Find where the given text appears and provide that cell's center as (x, y) coordinate. 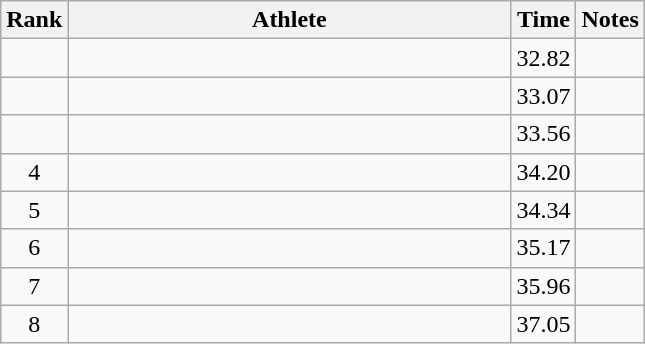
32.82 (544, 58)
33.07 (544, 96)
Athlete (290, 20)
4 (34, 172)
35.96 (544, 286)
34.20 (544, 172)
37.05 (544, 324)
5 (34, 210)
7 (34, 286)
Rank (34, 20)
35.17 (544, 248)
Time (544, 20)
33.56 (544, 134)
34.34 (544, 210)
8 (34, 324)
6 (34, 248)
Notes (610, 20)
